Output the (x, y) coordinate of the center of the cell containing the given text.  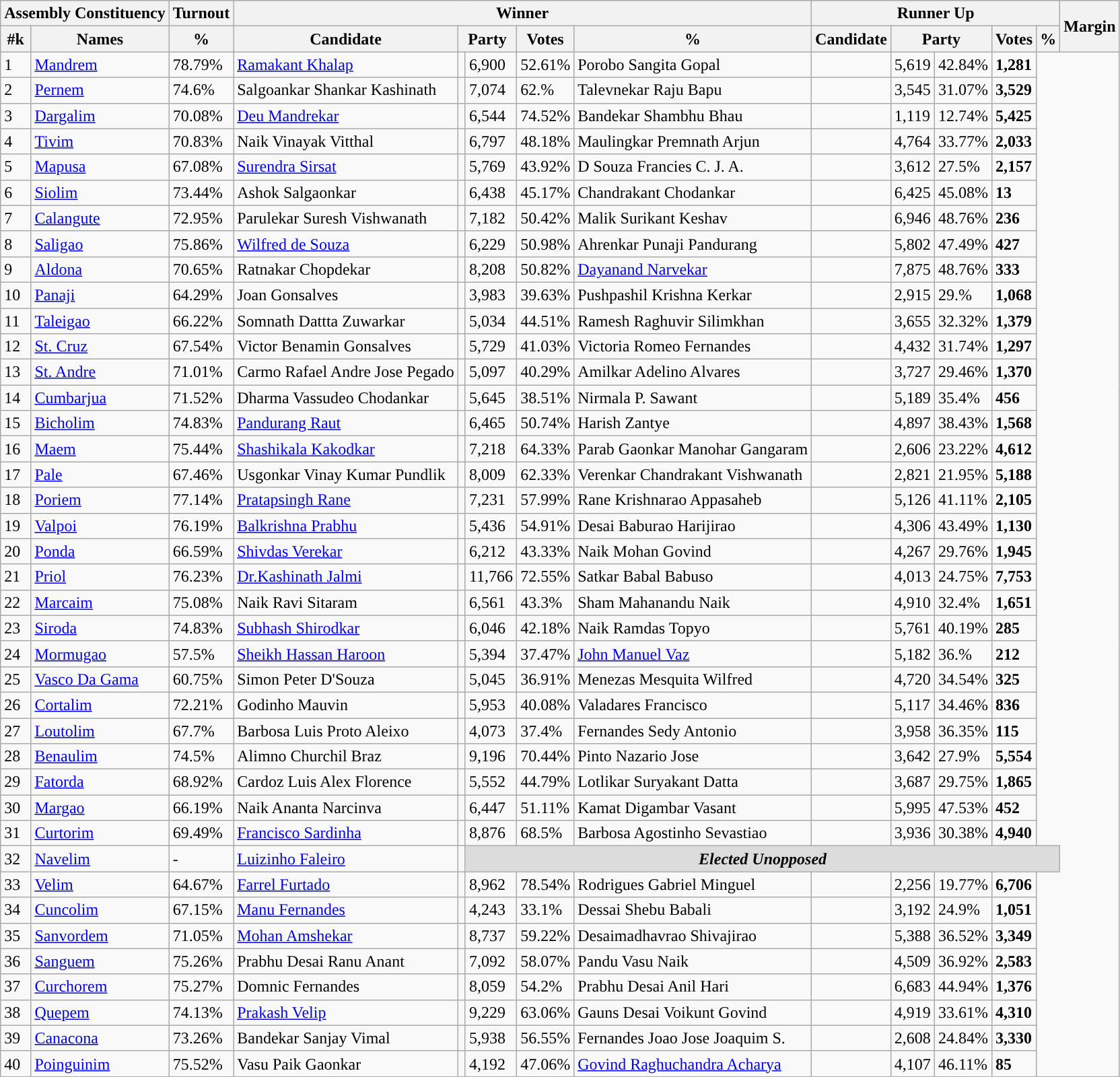
Govind Raghuchandra Acharya (693, 1064)
Malik Surikant Keshav (693, 218)
Turnout (201, 13)
4,267 (913, 551)
18 (16, 500)
5,953 (491, 705)
33.1% (545, 910)
70.83% (201, 141)
6,425 (913, 193)
34 (16, 910)
6,900 (491, 65)
75.44% (201, 449)
Porobo Sangita Gopal (693, 65)
Shashikala Kakodkar (346, 449)
3,983 (491, 295)
St. Andre (100, 372)
29.46% (963, 372)
8,876 (491, 833)
27.9% (963, 757)
26 (16, 705)
1,130 (1014, 526)
64.67% (201, 884)
Siolim (100, 193)
Mohan Amshekar (346, 936)
1,068 (1014, 295)
Amilkar Adelino Alvares (693, 372)
4,310 (1014, 1012)
3,330 (1014, 1038)
44.79% (545, 782)
Prakash Velip (346, 1012)
Pernem (100, 90)
1,376 (1014, 987)
8,208 (491, 269)
78.79% (201, 65)
42.18% (545, 628)
Verenkar Chandrakant Vishwanath (693, 475)
32 (16, 859)
10 (16, 295)
Margin (1090, 26)
3,687 (913, 782)
47.49% (963, 244)
Desaimadhavrao Shivajirao (693, 936)
Godinho Mauvin (346, 705)
7,231 (491, 500)
1,379 (1014, 321)
Rodrigues Gabriel Minguel (693, 884)
Ahrenkar Punaji Pandurang (693, 244)
36.% (963, 654)
54.2% (545, 987)
2,033 (1014, 141)
Menezas Mesquita Wilfred (693, 679)
Bicholim (100, 423)
37 (16, 987)
39 (16, 1038)
Curchorem (100, 987)
29 (16, 782)
8,962 (491, 884)
4,940 (1014, 833)
6,797 (491, 141)
70.44% (545, 757)
1 (16, 65)
4,509 (913, 961)
Barbosa Luis Proto Aleixo (346, 730)
6,706 (1014, 884)
Naik Mohan Govind (693, 551)
51.11% (545, 808)
Valadares Francisco (693, 705)
38 (16, 1012)
Salgoankar Shankar Kashinath (346, 90)
32.32% (963, 321)
3 (16, 116)
48.18% (545, 141)
66.22% (201, 321)
3,545 (913, 90)
Valpoi (100, 526)
37.4% (545, 730)
2 (16, 90)
Vasco Da Gama (100, 679)
5,554 (1014, 757)
1,051 (1014, 910)
4,192 (491, 1064)
6,946 (913, 218)
62.% (545, 90)
5,189 (913, 398)
72.21% (201, 705)
Margao (100, 808)
Aldona (100, 269)
4,073 (491, 730)
9,229 (491, 1012)
30.38% (963, 833)
Mapusa (100, 167)
72.55% (545, 577)
7 (16, 218)
31 (16, 833)
47.06% (545, 1064)
Ramakant Khalap (346, 65)
6,212 (491, 551)
6 (16, 193)
Runner Up (936, 13)
Pandurang Raut (346, 423)
Shivdas Verekar (346, 551)
Luizinho Faleiro (346, 859)
Victor Benamin Gonsalves (346, 347)
3,642 (913, 757)
33.77% (963, 141)
8,009 (491, 475)
63.06% (545, 1012)
Desai Baburao Harijirao (693, 526)
7,092 (491, 961)
34.54% (963, 679)
76.19% (201, 526)
Curtorim (100, 833)
Sham Mahanandu Naik (693, 602)
6,046 (491, 628)
5,188 (1014, 475)
Benaulim (100, 757)
76.23% (201, 577)
24.84% (963, 1038)
Lotlikar Suryakant Datta (693, 782)
36.35% (963, 730)
46.11% (963, 1064)
6,561 (491, 602)
50.82% (545, 269)
Maem (100, 449)
23.22% (963, 449)
Quepem (100, 1012)
Poriem (100, 500)
35 (16, 936)
5,645 (491, 398)
Pushpashil Krishna Kerkar (693, 295)
#k (16, 39)
77.14% (201, 500)
74.13% (201, 1012)
456 (1014, 398)
4,243 (491, 910)
Domnic Fernandes (346, 987)
Taleigao (100, 321)
1,568 (1014, 423)
40.29% (545, 372)
16 (16, 449)
Mandrem (100, 65)
27.5% (963, 167)
1,119 (913, 116)
4,432 (913, 347)
36.91% (545, 679)
75.86% (201, 244)
Usgonkar Vinay Kumar Pundlik (346, 475)
66.59% (201, 551)
50.74% (545, 423)
Ponda (100, 551)
Bandekar Sanjay Vimal (346, 1038)
31.74% (963, 347)
39.63% (545, 295)
Navelim (100, 859)
42.84% (963, 65)
212 (1014, 654)
35.4% (963, 398)
7,753 (1014, 577)
5,117 (913, 705)
Pinto Nazario Jose (693, 757)
Ashok Salgaonkar (346, 193)
73.26% (201, 1038)
Marcaim (100, 602)
Names (100, 39)
24 (16, 654)
5,045 (491, 679)
Somnath Dattta Zuwarkar (346, 321)
427 (1014, 244)
64.33% (545, 449)
43.92% (545, 167)
Panaji (100, 295)
3,349 (1014, 936)
1,865 (1014, 782)
836 (1014, 705)
Balkrishna Prabhu (346, 526)
Vasu Paik Gaonkar (346, 1064)
Dessai Shebu Babali (693, 910)
5 (16, 167)
Barbosa Agostinho Sevastiao (693, 833)
4,306 (913, 526)
5,126 (913, 500)
37.47% (545, 654)
4,897 (913, 423)
115 (1014, 730)
Kamat Digambar Vasant (693, 808)
43.33% (545, 551)
1,370 (1014, 372)
24.75% (963, 577)
5,938 (491, 1038)
2,157 (1014, 167)
3,612 (913, 167)
6,683 (913, 987)
74.6% (201, 90)
2,915 (913, 295)
Ratnakar Chopdekar (346, 269)
32.4% (963, 602)
Pandu Vasu Naik (693, 961)
Subhash Shirodkar (346, 628)
3,192 (913, 910)
Calangute (100, 218)
Parab Gaonkar Manohar Gangaram (693, 449)
Winner (522, 13)
5,425 (1014, 116)
67.15% (201, 910)
Cortalim (100, 705)
7,182 (491, 218)
23 (16, 628)
Pratapsingh Rane (346, 500)
Dayanand Narvekar (693, 269)
Satkar Babal Babuso (693, 577)
7,074 (491, 90)
Dargalim (100, 116)
60.75% (201, 679)
36.52% (963, 936)
1,281 (1014, 65)
Dr.Kashinath Jalmi (346, 577)
Pale (100, 475)
6,544 (491, 116)
5,182 (913, 654)
40.19% (963, 628)
6,447 (491, 808)
Farrel Furtado (346, 884)
Cardoz Luis Alex Florence (346, 782)
20 (16, 551)
19 (16, 526)
5,729 (491, 347)
Harish Zantye (693, 423)
29.76% (963, 551)
27 (16, 730)
Fernandes Joao Jose Joaquim S. (693, 1038)
3,529 (1014, 90)
4,720 (913, 679)
Naik Vinayak Vitthal (346, 141)
8,059 (491, 987)
5,097 (491, 372)
6,465 (491, 423)
71.05% (201, 936)
Saligao (100, 244)
44.51% (545, 321)
Mormugao (100, 654)
4,612 (1014, 449)
452 (1014, 808)
44.94% (963, 987)
29.75% (963, 782)
67.7% (201, 730)
2,608 (913, 1038)
41.03% (545, 347)
Talevnekar Raju Bapu (693, 90)
36.92% (963, 961)
Ramesh Raghuvir Silimkhan (693, 321)
30 (16, 808)
29.% (963, 295)
9 (16, 269)
Naik Ananta Narcinva (346, 808)
38.51% (545, 398)
56.55% (545, 1038)
34.46% (963, 705)
11,766 (491, 577)
Alimno Churchil Braz (346, 757)
8,737 (491, 936)
72.95% (201, 218)
57.5% (201, 654)
28 (16, 757)
24.9% (963, 910)
1,945 (1014, 551)
21.95% (963, 475)
68.92% (201, 782)
3,727 (913, 372)
5,552 (491, 782)
64.29% (201, 295)
2,256 (913, 884)
Nirmala P. Sawant (693, 398)
85 (1014, 1064)
Victoria Romeo Fernandes (693, 347)
Sanguem (100, 961)
285 (1014, 628)
12.74% (963, 116)
69.49% (201, 833)
74.52% (545, 116)
66.19% (201, 808)
54.91% (545, 526)
Poinguinim (100, 1064)
Assembly Constituency (85, 13)
2,606 (913, 449)
Manu Fernandes (346, 910)
21 (16, 577)
Parulekar Suresh Vishwanath (346, 218)
4,764 (913, 141)
36 (16, 961)
5,394 (491, 654)
31.07% (963, 90)
Rane Krishnarao Appasaheb (693, 500)
Siroda (100, 628)
3,958 (913, 730)
5,619 (913, 65)
Simon Peter D'Souza (346, 679)
62.33% (545, 475)
Dharma Vassudeo Chodankar (346, 398)
8 (16, 244)
33 (16, 884)
17 (16, 475)
71.01% (201, 372)
236 (1014, 218)
58.07% (545, 961)
5,802 (913, 244)
Tivim (100, 141)
6,438 (491, 193)
Fatorda (100, 782)
50.42% (545, 218)
11 (16, 321)
40 (16, 1064)
70.65% (201, 269)
Francisco Sardinha (346, 833)
2,821 (913, 475)
68.5% (545, 833)
Joan Gonsalves (346, 295)
71.52% (201, 398)
Cuncolim (100, 910)
Prabhu Desai Ranu Anant (346, 961)
Surendra Sirsat (346, 167)
Naik Ramdas Topyo (693, 628)
Sanvordem (100, 936)
333 (1014, 269)
4 (16, 141)
52.61% (545, 65)
47.53% (963, 808)
Velim (100, 884)
38.43% (963, 423)
5,995 (913, 808)
22 (16, 602)
St. Cruz (100, 347)
Wilfred de Souza (346, 244)
41.11% (963, 500)
14 (16, 398)
4,107 (913, 1064)
Loutolim (100, 730)
Priol (100, 577)
57.99% (545, 500)
12 (16, 347)
78.54% (545, 884)
50.98% (545, 244)
Canacona (100, 1038)
D Souza Francies C. J. A. (693, 167)
7,218 (491, 449)
7,875 (913, 269)
73.44% (201, 193)
75.27% (201, 987)
43.49% (963, 526)
5,769 (491, 167)
74.5% (201, 757)
70.08% (201, 116)
59.22% (545, 936)
Maulingkar Premnath Arjun (693, 141)
5,388 (913, 936)
6,229 (491, 244)
Fernandes Sedy Antonio (693, 730)
Chandrakant Chodankar (693, 193)
75.08% (201, 602)
43.3% (545, 602)
25 (16, 679)
Bandekar Shambhu Bhau (693, 116)
67.46% (201, 475)
9,196 (491, 757)
2,583 (1014, 961)
3,936 (913, 833)
Elected Unopposed (762, 859)
45.17% (545, 193)
John Manuel Vaz (693, 654)
325 (1014, 679)
5,761 (913, 628)
5,436 (491, 526)
15 (16, 423)
Naik Ravi Sitaram (346, 602)
Deu Mandrekar (346, 116)
Prabhu Desai Anil Hari (693, 987)
4,013 (913, 577)
4,919 (913, 1012)
2,105 (1014, 500)
Carmo Rafael Andre Jose Pegado (346, 372)
75.26% (201, 961)
67.08% (201, 167)
19.77% (963, 884)
1,651 (1014, 602)
Cumbarjua (100, 398)
3,655 (913, 321)
Sheikh Hassan Haroon (346, 654)
4,910 (913, 602)
40.08% (545, 705)
- (201, 859)
5,034 (491, 321)
75.52% (201, 1064)
45.08% (963, 193)
33.61% (963, 1012)
1,297 (1014, 347)
67.54% (201, 347)
Gauns Desai Voikunt Govind (693, 1012)
